Locate the cell with the specified text and output its [X, Y] center coordinate. 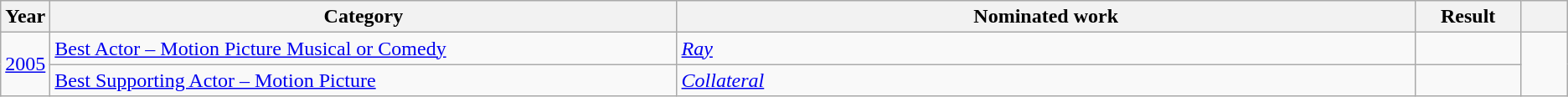
Best Actor – Motion Picture Musical or Comedy [364, 48]
Category [364, 17]
Result [1467, 17]
Best Supporting Actor – Motion Picture [364, 80]
Ray [1045, 48]
Nominated work [1045, 17]
2005 [25, 64]
Collateral [1045, 80]
Year [25, 17]
